Provide the [X, Y] coordinate of the cell's center where the given text is located.  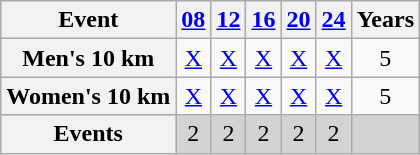
Women's 10 km [88, 96]
16 [264, 20]
24 [334, 20]
Event [88, 20]
Years [385, 20]
Events [88, 134]
12 [228, 20]
08 [194, 20]
20 [298, 20]
Men's 10 km [88, 58]
